Determine the (x, y) coordinate at the center of the cell enclosing the given text.  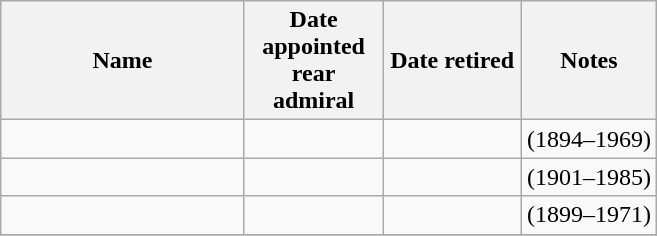
Date retired (452, 60)
(1894–1969) (588, 139)
(1899–1971) (588, 215)
Notes (588, 60)
(1901–1985) (588, 177)
Name (123, 60)
Date appointed rear admiral (314, 60)
